Detect which cell encompasses the target text, then output its [x, y] center coordinate. 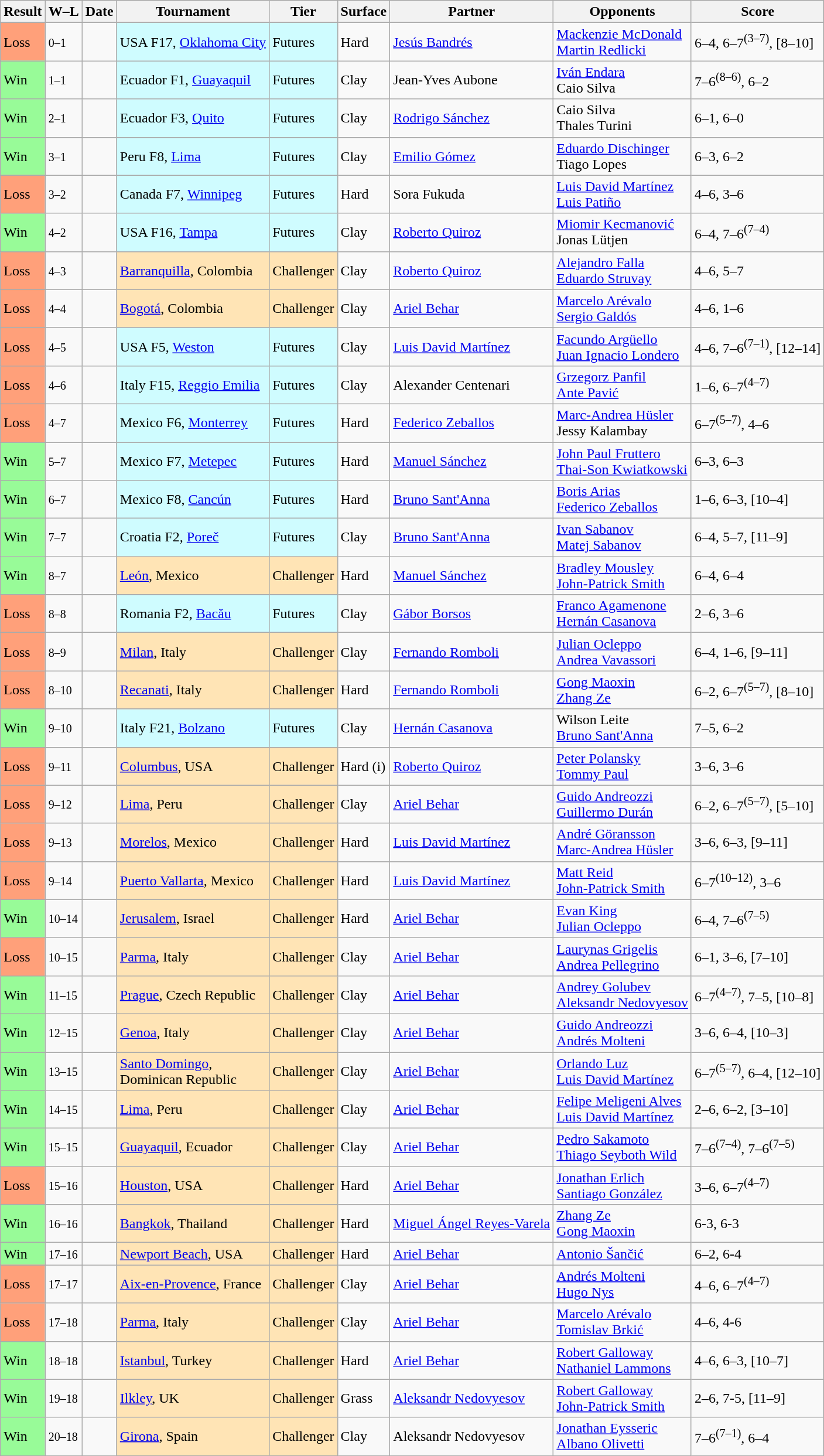
Partner [472, 12]
Score [757, 12]
Iván Endara Caio Silva [623, 80]
3–1 [63, 156]
7–6(8–6), 6–2 [757, 80]
Jonathan Eysseric Albano Olivetti [623, 1437]
7–7 [63, 538]
7–6(7–1), 6–4 [757, 1437]
Antonio Šančić [623, 1254]
17–16 [63, 1254]
14–15 [63, 1110]
Genoa, Italy [193, 1032]
Miomir Kecmanović Jonas Lütjen [623, 232]
Italy F15, Reggio Emilia [193, 384]
5–7 [63, 461]
15–16 [63, 1186]
6–7(4–7), 7–5, [10–8] [757, 995]
4–4 [63, 308]
Robert Galloway John-Patrick Smith [623, 1398]
Morelos, Mexico [193, 843]
Grass [364, 1398]
6–4, 7–6(7–4) [757, 232]
Bogotá, Colombia [193, 308]
Aix-en-Provence, France [193, 1284]
Rodrigo Sánchez [472, 118]
4–6, 6–3, [10–7] [757, 1360]
Felipe Meligeni Alves Luis David Martínez [623, 1110]
1–6, 6–3, [10–4] [757, 499]
6–3, 6–3 [757, 461]
Surface [364, 12]
1–6, 6–7(4–7) [757, 384]
Sora Fukuda [472, 195]
6-3, 6-3 [757, 1223]
Pedro Sakamoto Thiago Seyboth Wild [623, 1147]
Miguel Ángel Reyes-Varela [472, 1223]
Gábor Borsos [472, 614]
6–4, 1–6, [9–11] [757, 652]
Marcelo Arévalo Tomislav Brkić [623, 1322]
6–4, 6–7(3–7), [8–10] [757, 42]
20–18 [63, 1437]
19–18 [63, 1398]
3–6, 6–3, [9–11] [757, 843]
Andrey Golubev Aleksandr Nedovyesov [623, 995]
8–8 [63, 614]
8–9 [63, 652]
Bangkok, Thailand [193, 1223]
1–1 [63, 80]
Ecuador F1, Guayaquil [193, 80]
Emilio Gómez [472, 156]
3–6, 6–4, [10–3] [757, 1032]
Facundo Argüello Juan Ignacio Londero [623, 347]
León, Mexico [193, 575]
6–4, 7–6(7–5) [757, 919]
Jean-Yves Aubone [472, 80]
6–7(10–12), 3–6 [757, 880]
10–14 [63, 919]
4–3 [63, 271]
Milan, Italy [193, 652]
Ivan Sabanov Matej Sabanov [623, 538]
Marcelo Arévalo Sergio Galdós [623, 308]
Date [100, 12]
Romania F2, Bacău [193, 614]
4–6, 1–6 [757, 308]
3–6, 6–7(4–7) [757, 1186]
Mexico F7, Metepec [193, 461]
Girona, Spain [193, 1437]
6–2, 6–7(5–7), [8–10] [757, 690]
Istanbul, Turkey [193, 1360]
Jesús Bandrés [472, 42]
Mexico F8, Cancún [193, 499]
Grzegorz Panfil Ante Pavić [623, 384]
7–5, 6–2 [757, 728]
4–6, 3–6 [757, 195]
6–3, 6–2 [757, 156]
Mexico F6, Monterrey [193, 423]
2–1 [63, 118]
17–17 [63, 1284]
Houston, USA [193, 1186]
Laurynas Grigelis Andrea Pellegrino [623, 956]
Alexander Centenari [472, 384]
Jerusalem, Israel [193, 919]
2–6, 6–2, [3–10] [757, 1110]
6–2, 6-4 [757, 1254]
2–6, 3–6 [757, 614]
Robert Galloway Nathaniel Lammons [623, 1360]
Barranquilla, Colombia [193, 271]
4–6, 4-6 [757, 1322]
9–13 [63, 843]
W–L [63, 12]
4–2 [63, 232]
Marc-Andrea Hüsler Jessy Kalambay [623, 423]
Result [23, 12]
Prague, Czech Republic [193, 995]
6–1, 6–0 [757, 118]
3–6, 3–6 [757, 766]
4–6, 5–7 [757, 271]
Croatia F2, Poreč [193, 538]
Hernán Casanova [472, 728]
Mackenzie McDonald Martin Redlicki [623, 42]
Guido Andreozzi Guillermo Durán [623, 804]
Ilkley, UK [193, 1398]
15–15 [63, 1147]
Newport Beach, USA [193, 1254]
Federico Zeballos [472, 423]
Wilson Leite Bruno Sant'Anna [623, 728]
Alejandro Falla Eduardo Struvay [623, 271]
Tournament [193, 12]
6–7(5–7), 4–6 [757, 423]
11–15 [63, 995]
Hard (i) [364, 766]
9–12 [63, 804]
7–6(7–4), 7–6(7–5) [757, 1147]
Franco Agamenone Hernán Casanova [623, 614]
André Göransson Marc-Andrea Hüsler [623, 843]
Santo Domingo, Dominican Republic [193, 1071]
6–7 [63, 499]
Matt Reid John-Patrick Smith [623, 880]
Caio Silva Thales Turini [623, 118]
Evan King Julian Ocleppo [623, 919]
Columbus, USA [193, 766]
Jonathan Erlich Santiago González [623, 1186]
Opponents [623, 12]
2–6, 7-5, [11–9] [757, 1398]
17–18 [63, 1322]
Canada F7, Winnipeg [193, 195]
John Paul Fruttero Thai-Son Kwiatkowski [623, 461]
Luis David Martínez Luis Patiño [623, 195]
4–5 [63, 347]
0–1 [63, 42]
4–7 [63, 423]
Gong Maoxin Zhang Ze [623, 690]
10–15 [63, 956]
Guido Andreozzi Andrés Molteni [623, 1032]
13–15 [63, 1071]
USA F5, Weston [193, 347]
4–6 [63, 384]
6–2, 6–7(5–7), [5–10] [757, 804]
9–11 [63, 766]
16–16 [63, 1223]
12–15 [63, 1032]
8–10 [63, 690]
4–6, 7–6(7–1), [12–14] [757, 347]
6–7(5–7), 6–4, [12–10] [757, 1071]
18–18 [63, 1360]
8–7 [63, 575]
9–14 [63, 880]
Bradley Mousley John-Patrick Smith [623, 575]
3–2 [63, 195]
Eduardo Dischinger Tiago Lopes [623, 156]
Recanati, Italy [193, 690]
USA F17, Oklahoma City [193, 42]
6–1, 3–6, [7–10] [757, 956]
6–4, 6–4 [757, 575]
Puerto Vallarta, Mexico [193, 880]
Italy F21, Bolzano [193, 728]
Peter Polansky Tommy Paul [623, 766]
Andrés Molteni Hugo Nys [623, 1284]
Julian Ocleppo Andrea Vavassori [623, 652]
Orlando Luz Luis David Martínez [623, 1071]
Peru F8, Lima [193, 156]
9–10 [63, 728]
Boris Arias Federico Zeballos [623, 499]
Tier [303, 12]
Guayaquil, Ecuador [193, 1147]
6–4, 5–7, [11–9] [757, 538]
Ecuador F3, Quito [193, 118]
Zhang Ze Gong Maoxin [623, 1223]
4–6, 6–7(4–7) [757, 1284]
USA F16, Tampa [193, 232]
